Identify which cell holds the provided text, then report its (x, y) central coordinate. 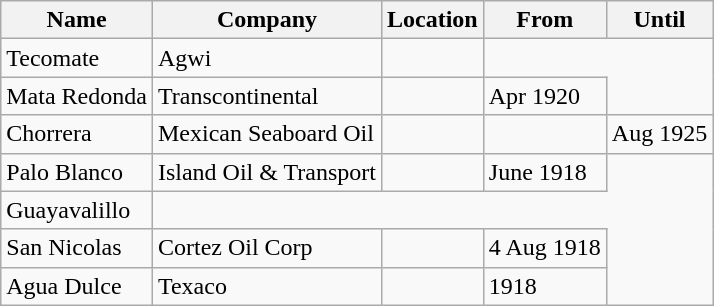
Name (77, 20)
Agua Dulce (77, 286)
From (544, 20)
Location (433, 20)
Chorrera (77, 134)
Cortez Oil Corp (266, 248)
Agwi (266, 58)
Tecomate (77, 58)
Mexican Seaboard Oil (266, 134)
1918 (544, 286)
Mata Redonda (77, 96)
Until (659, 20)
Aug 1925 (659, 134)
Texaco (266, 286)
Palo Blanco (77, 172)
Transcontinental (266, 96)
Apr 1920 (544, 96)
June 1918 (544, 172)
4 Aug 1918 (544, 248)
Guayavalillo (77, 210)
San Nicolas (77, 248)
Company (266, 20)
Island Oil & Transport (266, 172)
